Provide the (x, y) coordinate of the cell's center where the given text is located.  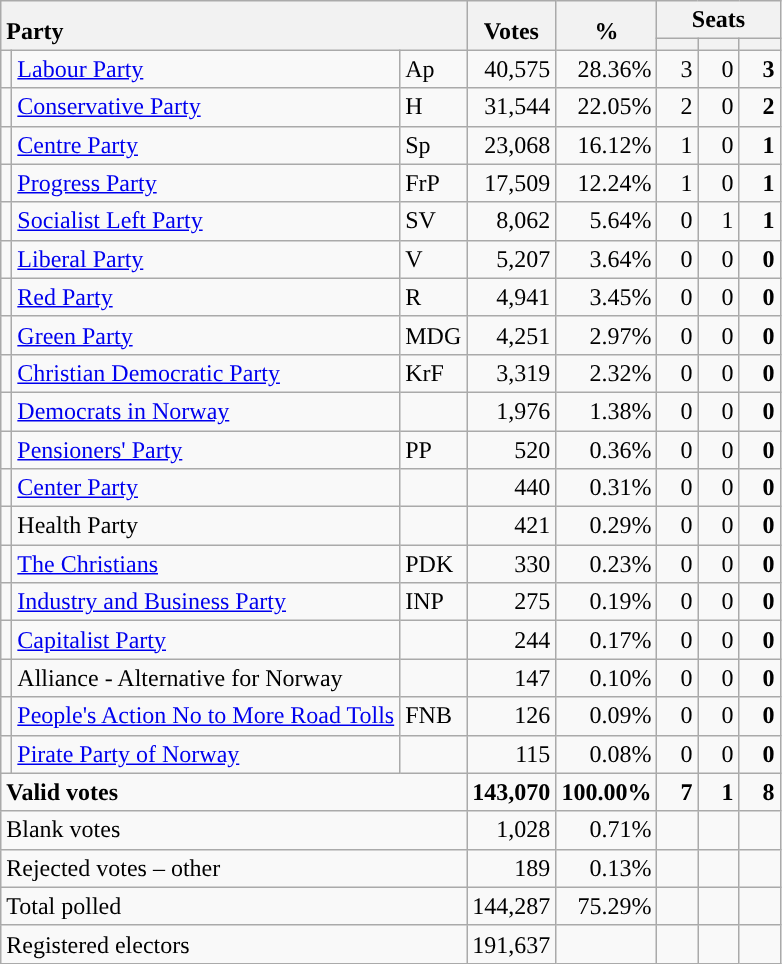
22.05% (606, 107)
Industry and Business Party (206, 602)
17,509 (512, 183)
440 (512, 488)
520 (512, 449)
PDK (434, 564)
0.09% (606, 716)
100.00% (606, 792)
FNB (434, 716)
31,544 (512, 107)
40,575 (512, 69)
Votes (512, 26)
115 (512, 754)
Red Party (206, 297)
Blank votes (234, 830)
Alliance - Alternative for Norway (206, 678)
3.45% (606, 297)
0.31% (606, 488)
Green Party (206, 335)
2.97% (606, 335)
Democrats in Norway (206, 411)
SV (434, 221)
3,319 (512, 373)
12.24% (606, 183)
144,287 (512, 906)
0.23% (606, 564)
0.29% (606, 526)
Party (234, 26)
0.10% (606, 678)
R (434, 297)
Center Party (206, 488)
Socialist Left Party (206, 221)
23,068 (512, 145)
244 (512, 640)
28.36% (606, 69)
INP (434, 602)
Centre Party (206, 145)
1,976 (512, 411)
V (434, 259)
191,637 (512, 944)
Labour Party (206, 69)
75.29% (606, 906)
Capitalist Party (206, 640)
Pensioners' Party (206, 449)
% (606, 26)
147 (512, 678)
7 (678, 792)
2.32% (606, 373)
421 (512, 526)
5.64% (606, 221)
0.71% (606, 830)
275 (512, 602)
0.17% (606, 640)
1.38% (606, 411)
Seats (718, 20)
5,207 (512, 259)
3.64% (606, 259)
189 (512, 868)
126 (512, 716)
330 (512, 564)
Progress Party (206, 183)
MDG (434, 335)
8 (760, 792)
Registered electors (234, 944)
Ap (434, 69)
8,062 (512, 221)
Conservative Party (206, 107)
0.19% (606, 602)
PP (434, 449)
Valid votes (234, 792)
H (434, 107)
KrF (434, 373)
Pirate Party of Norway (206, 754)
Liberal Party (206, 259)
Total polled (234, 906)
Rejected votes – other (234, 868)
People's Action No to More Road Tolls (206, 716)
The Christians (206, 564)
Health Party (206, 526)
0.13% (606, 868)
4,251 (512, 335)
FrP (434, 183)
0.36% (606, 449)
143,070 (512, 792)
0.08% (606, 754)
4,941 (512, 297)
16.12% (606, 145)
1,028 (512, 830)
Christian Democratic Party (206, 373)
Sp (434, 145)
